Pinpoint the cell where the given text exists, returning its (X, Y) midpoint coordinate. 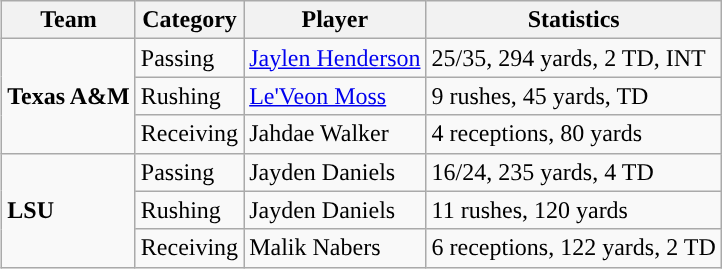
11 rushes, 120 yards (574, 210)
Player (335, 20)
Team (69, 20)
Statistics (574, 20)
16/24, 235 yards, 4 TD (574, 172)
6 receptions, 122 yards, 2 TD (574, 248)
Category (189, 20)
Texas A&M (69, 96)
LSU (69, 210)
Malik Nabers (335, 248)
Le'Veon Moss (335, 96)
Jaylen Henderson (335, 58)
4 receptions, 80 yards (574, 134)
9 rushes, 45 yards, TD (574, 96)
Jahdae Walker (335, 134)
25/35, 294 yards, 2 TD, INT (574, 58)
